Find where the given text appears and provide that cell's center as [x, y] coordinate. 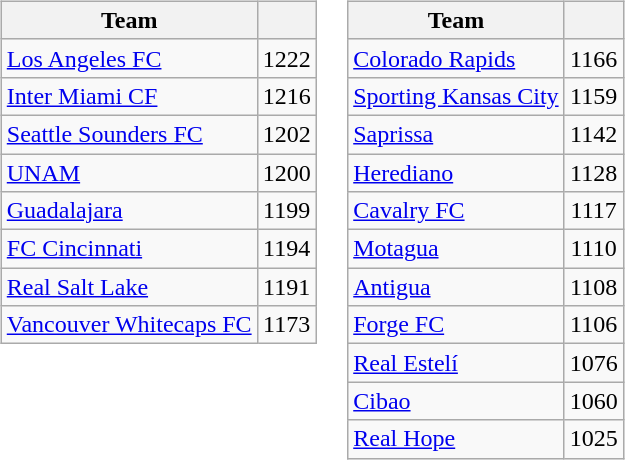
1202 [286, 134]
1108 [594, 287]
1159 [594, 96]
1222 [286, 58]
1199 [286, 211]
1076 [594, 363]
Antigua [456, 287]
Vancouver Whitecaps FC [129, 325]
Motagua [456, 249]
UNAM [129, 173]
Real Hope [456, 439]
1166 [594, 58]
1106 [594, 325]
1117 [594, 211]
Inter Miami CF [129, 96]
Real Salt Lake [129, 287]
1142 [594, 134]
Los Angeles FC [129, 58]
1128 [594, 173]
Cibao [456, 401]
1025 [594, 439]
Seattle Sounders FC [129, 134]
Real Estelí [456, 363]
1173 [286, 325]
FC Cincinnati [129, 249]
Forge FC [456, 325]
1194 [286, 249]
1110 [594, 249]
Cavalry FC [456, 211]
Herediano [456, 173]
Sporting Kansas City [456, 96]
1216 [286, 96]
1060 [594, 401]
Saprissa [456, 134]
Guadalajara [129, 211]
1200 [286, 173]
1191 [286, 287]
Colorado Rapids [456, 58]
